From the cell containing the given text, extract its center point as (X, Y) coordinate. 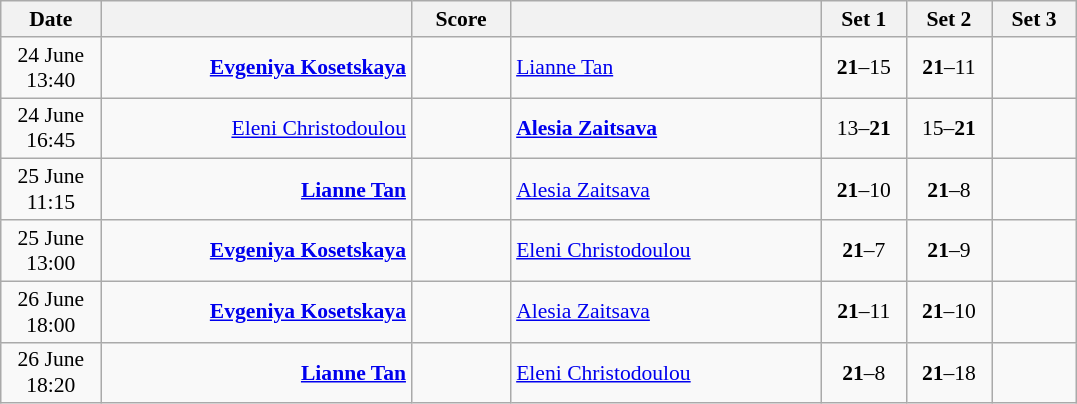
Set 1 (864, 19)
24 June16:45 (51, 128)
21–18 (948, 372)
25 June11:15 (51, 190)
13–21 (864, 128)
21–15 (864, 68)
15–21 (948, 128)
26 June18:20 (51, 372)
Set 3 (1034, 19)
Score (461, 19)
26 June18:00 (51, 312)
Date (51, 19)
21–7 (864, 250)
24 June13:40 (51, 68)
25 June13:00 (51, 250)
21–9 (948, 250)
Set 2 (948, 19)
